Search for the cell housing the specified text and yield its (X, Y) center coordinate. 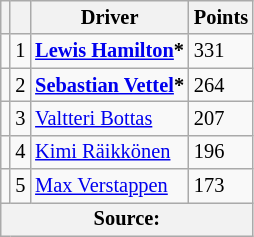
5 (20, 186)
196 (221, 152)
1 (20, 51)
264 (221, 85)
Max Verstappen (110, 186)
Sebastian Vettel* (110, 85)
Lewis Hamilton* (110, 51)
4 (20, 152)
Source: (127, 219)
3 (20, 118)
Points (221, 17)
Kimi Räikkönen (110, 152)
207 (221, 118)
Valtteri Bottas (110, 118)
173 (221, 186)
331 (221, 51)
2 (20, 85)
Driver (110, 17)
